Find where the given text appears and provide that cell's center as (x, y) coordinate. 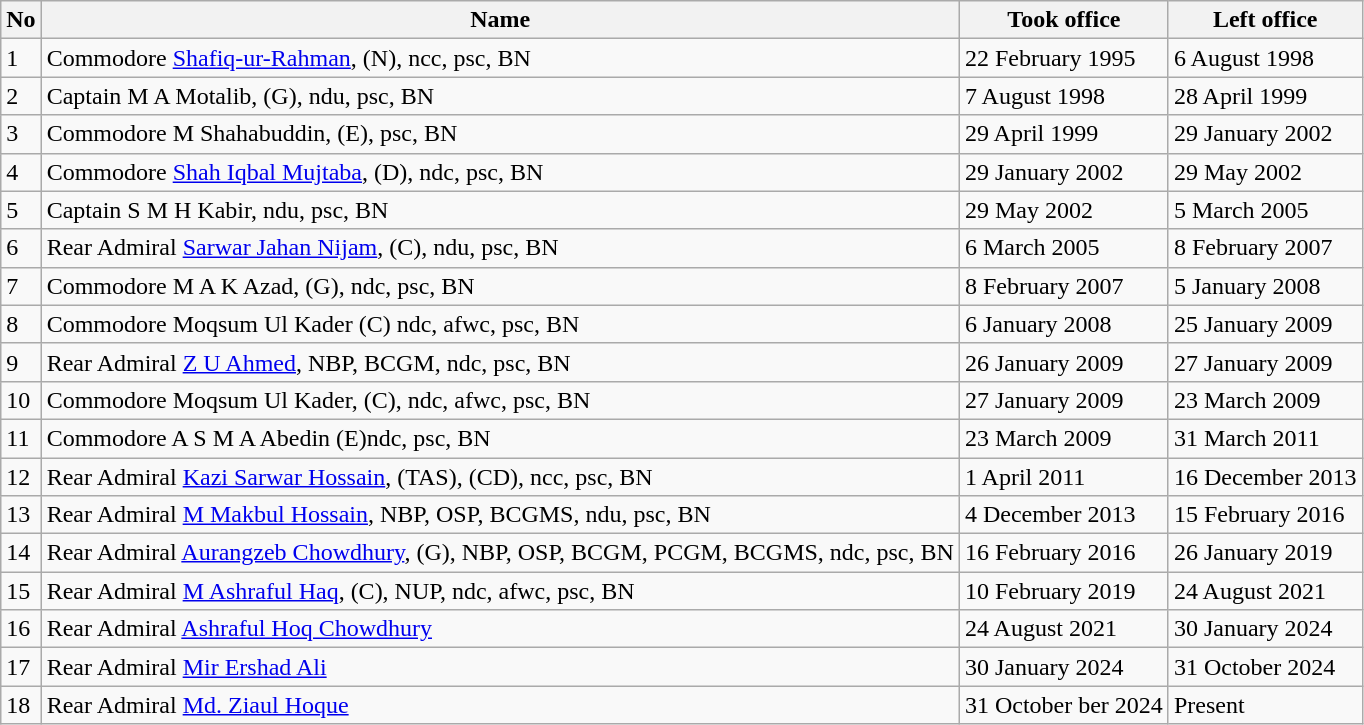
Rear Admiral M Ashraful Haq, (C), NUP, ndc, afwc, psc, BN (500, 591)
18 (21, 705)
Commodore Shafiq-ur-Rahman, (N), ncc, psc, BN (500, 58)
Commodore Moqsum Ul Kader, (C), ndc, afwc, psc, BN (500, 400)
Name (500, 20)
Rear Admiral Md. Ziaul Hoque (500, 705)
6 (21, 248)
6 August 1998 (1265, 58)
22 February 1995 (1064, 58)
10 (21, 400)
15 (21, 591)
4 (21, 172)
Commodore A S M A Abedin (E)ndc, psc, BN (500, 438)
25 January 2009 (1265, 324)
Present (1265, 705)
Left office (1265, 20)
31 March 2011 (1265, 438)
28 April 1999 (1265, 96)
6 January 2008 (1064, 324)
1 April 2011 (1064, 477)
Captain M A Motalib, (G), ndu, psc, BN (500, 96)
26 January 2019 (1265, 553)
31 October 2024 (1265, 667)
Rear Admiral Z U Ahmed, NBP, BCGM, ndc, psc, BN (500, 362)
16 (21, 629)
Captain S M H Kabir, ndu, psc, BN (500, 210)
1 (21, 58)
Rear Admiral Mir Ershad Ali (500, 667)
2 (21, 96)
9 (21, 362)
No (21, 20)
13 (21, 515)
Rear Admiral Sarwar Jahan Nijam, (C), ndu, psc, BN (500, 248)
3 (21, 134)
14 (21, 553)
Rear Admiral Kazi Sarwar Hossain, (TAS), (CD), ncc, psc, BN (500, 477)
7 August 1998 (1064, 96)
Commodore M Shahabuddin, (E), psc, BN (500, 134)
16 February 2016 (1064, 553)
5 March 2005 (1265, 210)
Rear Admiral M Makbul Hossain, NBP, OSP, BCGMS, ndu, psc, BN (500, 515)
Rear Admiral Aurangzeb Chowdhury, (G), NBP, OSP, BCGM, PCGM, BCGMS, ndc, psc, BN (500, 553)
5 (21, 210)
10 February 2019 (1064, 591)
8 (21, 324)
15 February 2016 (1265, 515)
17 (21, 667)
31 October ber 2024 (1064, 705)
Commodore M A K Azad, (G), ndc, psc, BN (500, 286)
6 March 2005 (1064, 248)
26 January 2009 (1064, 362)
Commodore Moqsum Ul Kader (C) ndc, afwc, psc, BN (500, 324)
Took office (1064, 20)
7 (21, 286)
4 December 2013 (1064, 515)
5 January 2008 (1265, 286)
Commodore Shah Iqbal Mujtaba, (D), ndc, psc, BN (500, 172)
12 (21, 477)
Rear Admiral Ashraful Hoq Chowdhury (500, 629)
11 (21, 438)
29 April 1999 (1064, 134)
16 December 2013 (1265, 477)
